Provide the (x, y) coordinate of the cell's center where the given text is located.  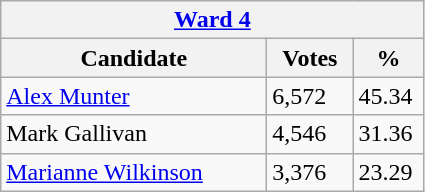
23.29 (388, 172)
% (388, 58)
Votes (310, 58)
45.34 (388, 96)
Candidate (134, 58)
Ward 4 (212, 20)
6,572 (310, 96)
4,546 (310, 134)
3,376 (310, 172)
31.36 (388, 134)
Alex Munter (134, 96)
Mark Gallivan (134, 134)
Marianne Wilkinson (134, 172)
